Scan for the cell matching the given text and deliver its (X, Y) coordinate at center. 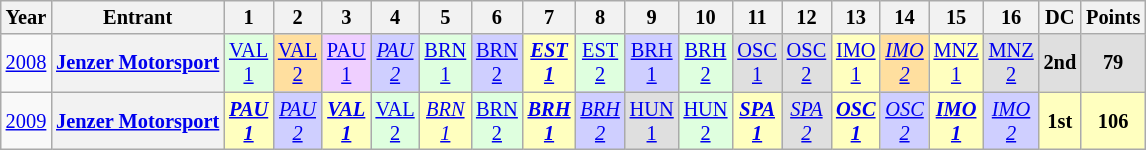
Year (26, 17)
15 (956, 17)
HUN1 (652, 121)
SPA2 (806, 121)
12 (806, 17)
4 (396, 17)
MNZ2 (1012, 63)
10 (706, 17)
Points (1113, 17)
2009 (26, 121)
2 (298, 17)
9 (652, 17)
Entrant (138, 17)
79 (1113, 63)
16 (1012, 17)
2nd (1060, 63)
6 (497, 17)
106 (1113, 121)
DC (1060, 17)
HUN2 (706, 121)
2008 (26, 63)
3 (346, 17)
MNZ1 (956, 63)
8 (600, 17)
EST1 (550, 63)
1st (1060, 121)
SPA1 (756, 121)
14 (904, 17)
11 (756, 17)
EST2 (600, 63)
1 (248, 17)
13 (856, 17)
5 (446, 17)
7 (550, 17)
